Search for the cell housing the specified text and yield its (x, y) center coordinate. 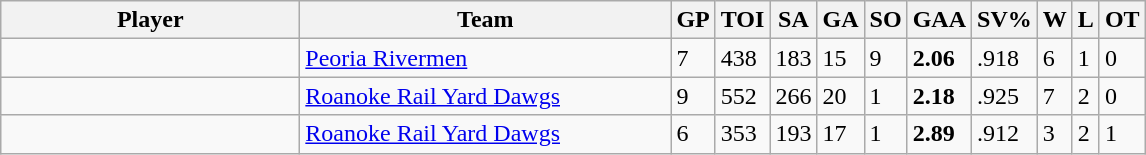
2.89 (939, 134)
266 (794, 96)
2.06 (939, 58)
.912 (1005, 134)
552 (742, 96)
183 (794, 58)
438 (742, 58)
15 (840, 58)
.918 (1005, 58)
3 (1054, 134)
.925 (1005, 96)
GA (840, 20)
OT (1122, 20)
Peoria Rivermen (486, 58)
SV% (1005, 20)
W (1054, 20)
193 (794, 134)
353 (742, 134)
SO (886, 20)
17 (840, 134)
SA (794, 20)
L (1086, 20)
2.18 (939, 96)
20 (840, 96)
TOI (742, 20)
GAA (939, 20)
Team (486, 20)
GP (693, 20)
Player (150, 20)
